Return the [x, y] coordinate for the center point of the cell that contains the specified text.  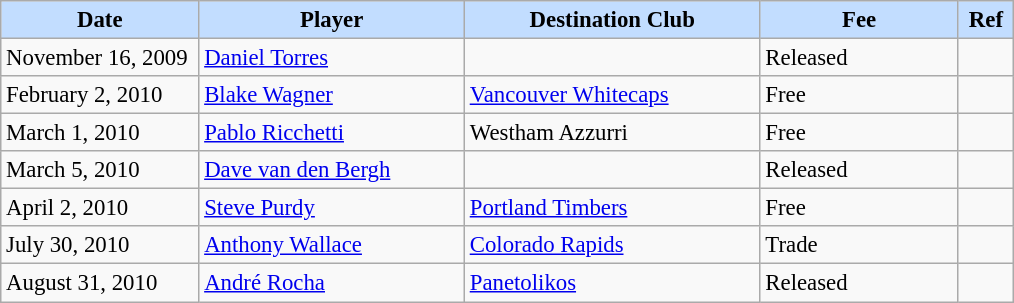
August 31, 2010 [100, 283]
July 30, 2010 [100, 245]
Anthony Wallace [332, 245]
Colorado Rapids [612, 245]
Fee [859, 20]
Panetolikos [612, 283]
Daniel Torres [332, 58]
Date [100, 20]
March 1, 2010 [100, 133]
Trade [859, 245]
Westham Azzurri [612, 133]
November 16, 2009 [100, 58]
Destination Club [612, 20]
André Rocha [332, 283]
Player [332, 20]
February 2, 2010 [100, 95]
Dave van den Bergh [332, 170]
March 5, 2010 [100, 170]
Portland Timbers [612, 208]
Ref [986, 20]
Vancouver Whitecaps [612, 95]
Blake Wagner [332, 95]
Steve Purdy [332, 208]
Pablo Ricchetti [332, 133]
April 2, 2010 [100, 208]
